Provide the (X, Y) coordinate of the cell's center where the given text is located.  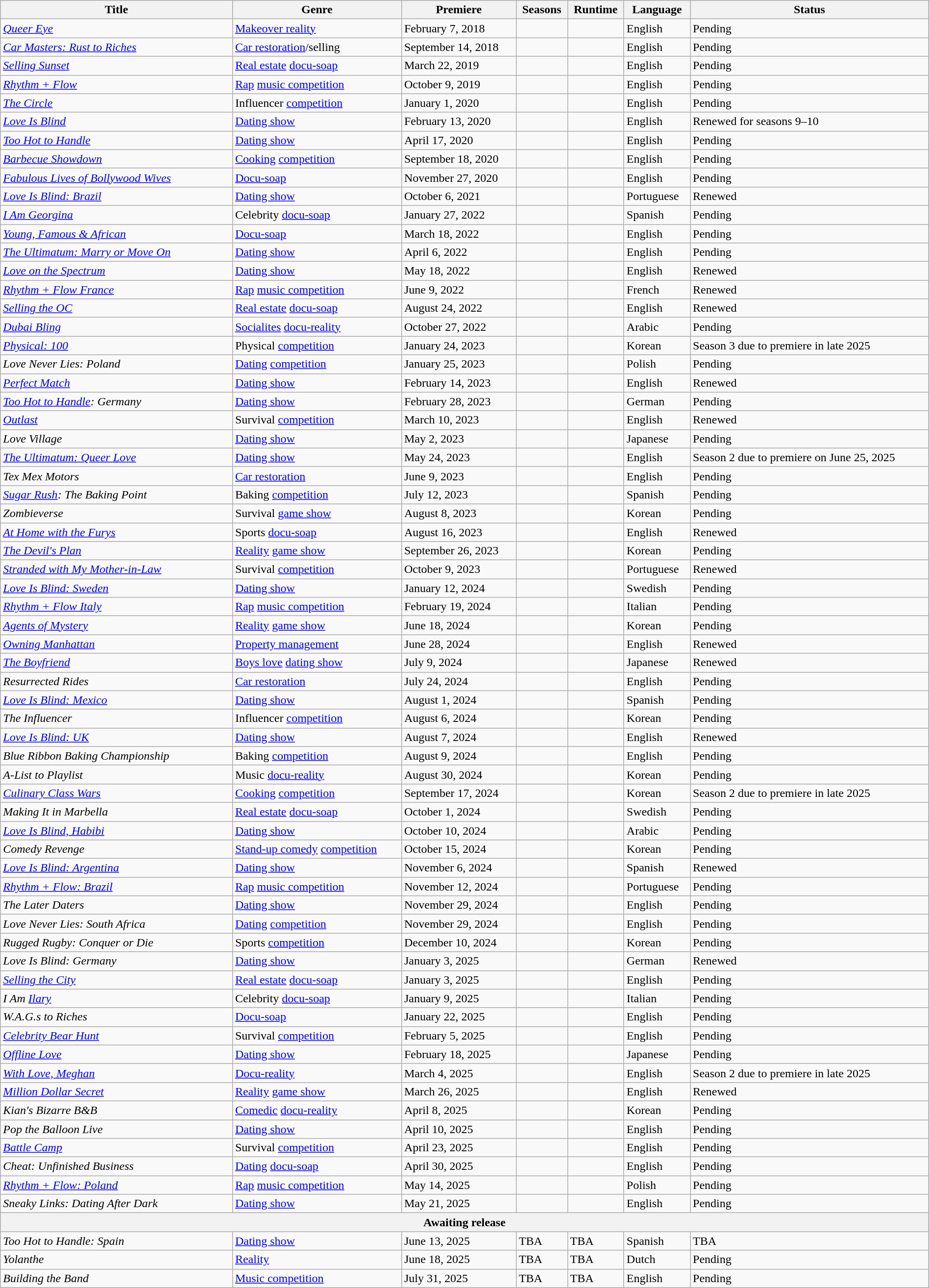
The Influencer (117, 718)
Rhythm + Flow France (117, 290)
June 9, 2022 (459, 290)
November 6, 2024 (459, 868)
French (657, 290)
March 10, 2023 (459, 420)
Boys love dating show (317, 663)
Season 2 due to premiere on June 25, 2025 (809, 457)
Sports competition (317, 942)
April 6, 2022 (459, 252)
January 24, 2023 (459, 346)
Dating docu-soap (317, 1166)
August 16, 2023 (459, 532)
March 22, 2019 (459, 66)
February 7, 2018 (459, 28)
November 27, 2020 (459, 177)
The Boyfriend (117, 663)
April 30, 2025 (459, 1166)
Car Masters: Rust to Riches (117, 47)
October 15, 2024 (459, 849)
Music competition (317, 1278)
Battle Camp (117, 1148)
Love Is Blind: Sweden (117, 588)
August 1, 2024 (459, 700)
Building the Band (117, 1278)
Love Is Blind: Argentina (117, 868)
The Ultimatum: Marry or Move On (117, 252)
June 28, 2024 (459, 644)
Season 3 due to premiere in late 2025 (809, 346)
Outlast (117, 420)
Rhythm + Flow (117, 84)
Love Never Lies: Poland (117, 364)
June 18, 2025 (459, 1260)
Perfect Match (117, 383)
At Home with the Furys (117, 532)
November 12, 2024 (459, 887)
October 10, 2024 (459, 831)
Dubai Bling (117, 327)
April 23, 2025 (459, 1148)
June 13, 2025 (459, 1241)
Survival game show (317, 513)
Selling the OC (117, 308)
Cheat: Unfinished Business (117, 1166)
February 5, 2025 (459, 1036)
Sugar Rush: The Baking Point (117, 495)
Runtime (596, 10)
Genre (317, 10)
December 10, 2024 (459, 942)
Dutch (657, 1260)
January 1, 2020 (459, 103)
February 18, 2025 (459, 1054)
May 21, 2025 (459, 1204)
The Ultimatum: Queer Love (117, 457)
June 9, 2023 (459, 476)
May 18, 2022 (459, 271)
June 18, 2024 (459, 625)
Status (809, 10)
July 24, 2024 (459, 681)
September 17, 2024 (459, 793)
Rugged Rugby: Conquer or Die (117, 942)
Too Hot to Handle: Germany (117, 401)
April 17, 2020 (459, 140)
Music docu-reality (317, 774)
Kian's Bizarre B&B (117, 1110)
Physical: 100 (117, 346)
January 22, 2025 (459, 1017)
Title (117, 10)
April 8, 2025 (459, 1110)
I Am Georgina (117, 215)
Love Is Blind: Mexico (117, 700)
August 6, 2024 (459, 718)
Love Is Blind (117, 122)
July 12, 2023 (459, 495)
Queer Eye (117, 28)
Making It in Marbella (117, 812)
Love on the Spectrum (117, 271)
Owning Manhattan (117, 644)
January 12, 2024 (459, 588)
March 26, 2025 (459, 1091)
October 1, 2024 (459, 812)
Love Is Blind: Brazil (117, 196)
January 9, 2025 (459, 998)
Rhythm + Flow Italy (117, 607)
Yolanthe (117, 1260)
July 9, 2024 (459, 663)
Love Is Blind: UK (117, 737)
April 10, 2025 (459, 1129)
March 4, 2025 (459, 1073)
Zombieverse (117, 513)
May 2, 2023 (459, 439)
Tex Mex Motors (117, 476)
With Love, Meghan (117, 1073)
Culinary Class Wars (117, 793)
Sneaky Links: Dating After Dark (117, 1204)
October 27, 2022 (459, 327)
February 14, 2023 (459, 383)
October 6, 2021 (459, 196)
Physical competition (317, 346)
July 31, 2025 (459, 1278)
The Devil's Plan (117, 551)
Stand-up comedy competition (317, 849)
August 9, 2024 (459, 756)
Barbecue Showdown (117, 159)
Offline Love (117, 1054)
Love Never Lies: South Africa (117, 924)
Pop the Balloon Live (117, 1129)
October 9, 2019 (459, 84)
Makeover reality (317, 28)
Seasons (542, 10)
W.A.G.s to Riches (117, 1017)
August 30, 2024 (459, 774)
May 14, 2025 (459, 1185)
August 7, 2024 (459, 737)
Property management (317, 644)
May 24, 2023 (459, 457)
September 26, 2023 (459, 551)
August 8, 2023 (459, 513)
Comedic docu-reality (317, 1110)
August 24, 2022 (459, 308)
September 14, 2018 (459, 47)
Love Is Blind, Habibi (117, 831)
Too Hot to Handle (117, 140)
January 25, 2023 (459, 364)
Premiere (459, 10)
Socialites docu-reality (317, 327)
March 18, 2022 (459, 234)
October 9, 2023 (459, 570)
Awaiting release (464, 1222)
Selling Sunset (117, 66)
Docu-reality (317, 1073)
Comedy Revenge (117, 849)
The Circle (117, 103)
February 13, 2020 (459, 122)
Love Village (117, 439)
Reality (317, 1260)
Sports docu-soap (317, 532)
Fabulous Lives of Bollywood Wives (117, 177)
Million Dollar Secret (117, 1091)
Language (657, 10)
A-List to Playlist (117, 774)
Love Is Blind: Germany (117, 961)
Renewed for seasons 9–10 (809, 122)
February 28, 2023 (459, 401)
Rhythm + Flow: Brazil (117, 887)
Car restoration/selling (317, 47)
Celebrity Bear Hunt (117, 1036)
The Later Daters (117, 905)
Young, Famous & African (117, 234)
I Am Ilary (117, 998)
Selling the City (117, 980)
February 19, 2024 (459, 607)
January 27, 2022 (459, 215)
September 18, 2020 (459, 159)
Blue Ribbon Baking Championship (117, 756)
Resurrected Rides (117, 681)
Rhythm + Flow: Poland (117, 1185)
Stranded with My Mother-in-Law (117, 570)
Agents of Mystery (117, 625)
Too Hot to Handle: Spain (117, 1241)
